Locate the cell with the specified text and output its [x, y] center coordinate. 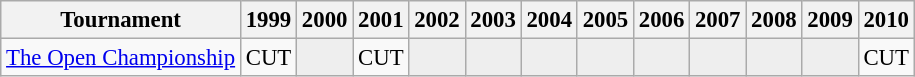
2005 [605, 20]
2008 [774, 20]
2000 [325, 20]
Tournament [121, 20]
2004 [549, 20]
2001 [381, 20]
2003 [493, 20]
2009 [830, 20]
2010 [886, 20]
1999 [268, 20]
The Open Championship [121, 58]
2006 [661, 20]
2007 [718, 20]
2002 [437, 20]
